From the cell containing the given text, extract its center point as [x, y] coordinate. 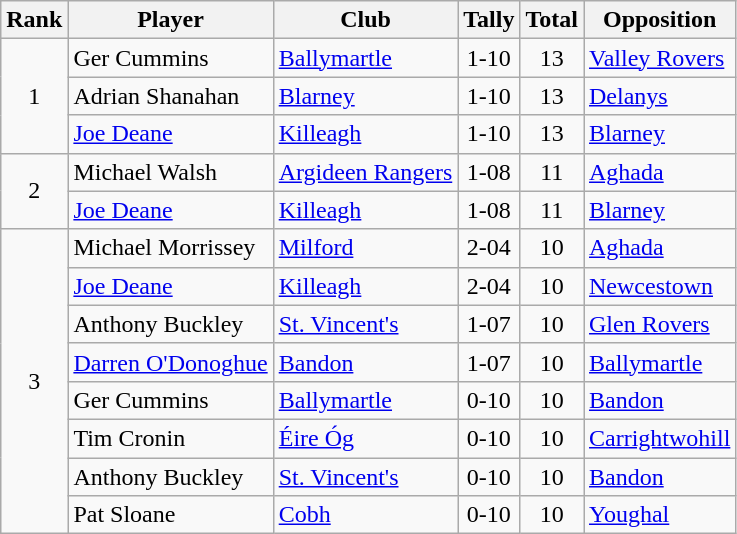
Rank [34, 20]
Darren O'Donoghue [170, 362]
Éire Óg [366, 438]
Glen Rovers [660, 324]
Youghal [660, 515]
Total [552, 20]
Milford [366, 248]
Opposition [660, 20]
Tally [489, 20]
Delanys [660, 96]
Adrian Shanahan [170, 96]
Club [366, 20]
Newcestown [660, 286]
3 [34, 381]
Carrightwohill [660, 438]
Michael Morrissey [170, 248]
Valley Rovers [660, 58]
Michael Walsh [170, 172]
Player [170, 20]
1 [34, 96]
2 [34, 191]
Pat Sloane [170, 515]
Argideen Rangers [366, 172]
Tim Cronin [170, 438]
Cobh [366, 515]
